Search for the cell housing the specified text and yield its (X, Y) center coordinate. 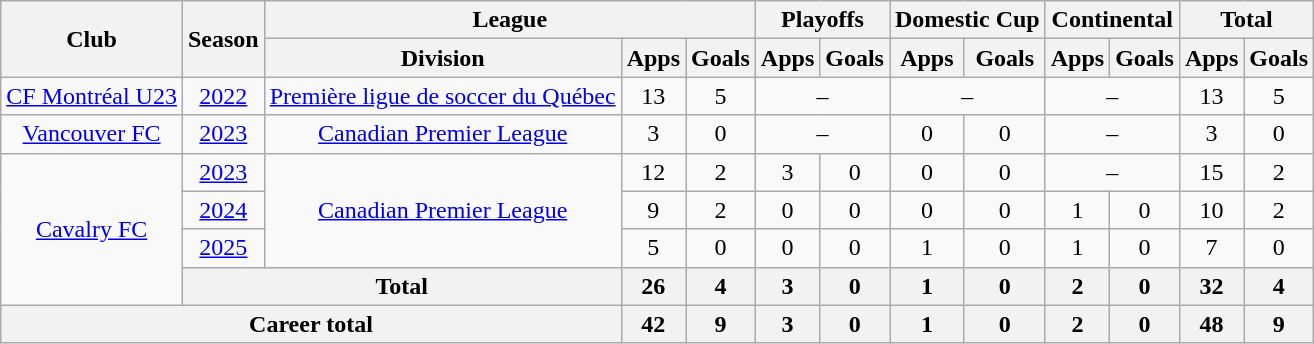
12 (653, 172)
26 (653, 286)
Domestic Cup (968, 20)
League (510, 20)
42 (653, 324)
2025 (223, 248)
Cavalry FC (92, 229)
32 (1211, 286)
10 (1211, 210)
15 (1211, 172)
Première ligue de soccer du Québec (442, 96)
Playoffs (822, 20)
2024 (223, 210)
48 (1211, 324)
Division (442, 58)
7 (1211, 248)
Season (223, 39)
CF Montréal U23 (92, 96)
Vancouver FC (92, 134)
Career total (311, 324)
2022 (223, 96)
Continental (1112, 20)
Club (92, 39)
